Identify which cell holds the provided text, then report its [X, Y] central coordinate. 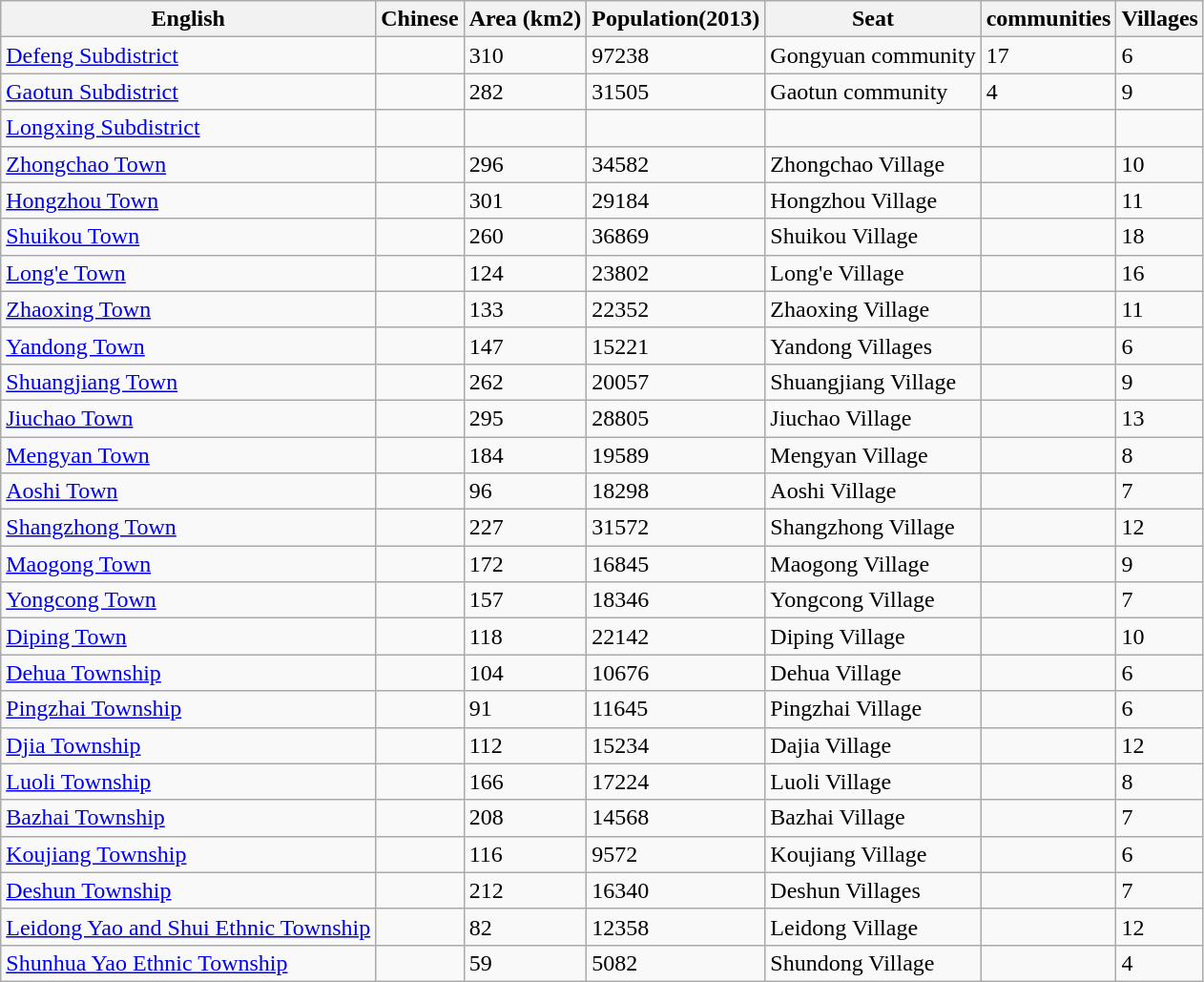
296 [525, 164]
23802 [675, 273]
Gaotun Subdistrict [189, 92]
17 [1048, 55]
14568 [675, 818]
Defeng Subdistrict [189, 55]
Koujiang Township [189, 854]
Shangzhong Village [873, 528]
Villages [1160, 19]
16340 [675, 890]
184 [525, 455]
Yongcong Village [873, 600]
11645 [675, 709]
12358 [675, 927]
Chinese [420, 19]
260 [525, 237]
96 [525, 491]
310 [525, 55]
262 [525, 382]
104 [525, 673]
22142 [675, 637]
16 [1160, 273]
282 [525, 92]
Zhongchao Village [873, 164]
Longxing Subdistrict [189, 128]
Population(2013) [675, 19]
English [189, 19]
Djia Township [189, 745]
13 [1160, 418]
Diping Village [873, 637]
208 [525, 818]
16845 [675, 564]
28805 [675, 418]
36869 [675, 237]
Shundong Village [873, 963]
Shuikou Town [189, 237]
91 [525, 709]
133 [525, 309]
Maogong Village [873, 564]
Yandong Villages [873, 345]
15221 [675, 345]
Zhaoxing Village [873, 309]
Yandong Town [189, 345]
Bazhai Village [873, 818]
301 [525, 200]
124 [525, 273]
Luoli Village [873, 782]
18298 [675, 491]
166 [525, 782]
18 [1160, 237]
Shuangjiang Town [189, 382]
17224 [675, 782]
Mengyan Village [873, 455]
Gongyuan community [873, 55]
118 [525, 637]
10676 [675, 673]
Koujiang Village [873, 854]
82 [525, 927]
Shuikou Village [873, 237]
Zhongchao Town [189, 164]
Shuangjiang Village [873, 382]
Seat [873, 19]
Jiuchao Village [873, 418]
22352 [675, 309]
15234 [675, 745]
Long'e Village [873, 273]
Long'e Town [189, 273]
Pingzhai Township [189, 709]
Shunhua Yao Ethnic Township [189, 963]
Bazhai Township [189, 818]
157 [525, 600]
Area (km2) [525, 19]
29184 [675, 200]
172 [525, 564]
19589 [675, 455]
147 [525, 345]
18346 [675, 600]
Dajia Village [873, 745]
Leidong Village [873, 927]
Yongcong Town [189, 600]
34582 [675, 164]
Luoli Township [189, 782]
212 [525, 890]
97238 [675, 55]
227 [525, 528]
Zhaoxing Town [189, 309]
Aoshi Town [189, 491]
Jiuchao Town [189, 418]
Deshun Township [189, 890]
Mengyan Town [189, 455]
Aoshi Village [873, 491]
59 [525, 963]
Maogong Town [189, 564]
Deshun Villages [873, 890]
Dehua Township [189, 673]
communities [1048, 19]
20057 [675, 382]
116 [525, 854]
Hongzhou Town [189, 200]
Pingzhai Village [873, 709]
Leidong Yao and Shui Ethnic Township [189, 927]
5082 [675, 963]
31572 [675, 528]
Diping Town [189, 637]
295 [525, 418]
9572 [675, 854]
31505 [675, 92]
Gaotun community [873, 92]
Dehua Village [873, 673]
Hongzhou Village [873, 200]
Shangzhong Town [189, 528]
112 [525, 745]
